From the cell containing the given text, extract its center point as (x, y) coordinate. 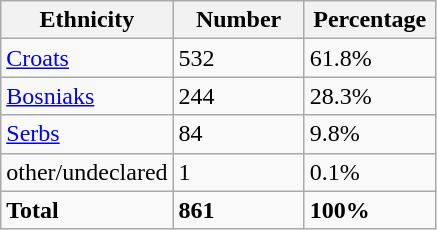
532 (238, 58)
other/undeclared (87, 172)
28.3% (370, 96)
0.1% (370, 172)
Ethnicity (87, 20)
9.8% (370, 134)
Number (238, 20)
Serbs (87, 134)
Percentage (370, 20)
861 (238, 210)
244 (238, 96)
100% (370, 210)
84 (238, 134)
1 (238, 172)
61.8% (370, 58)
Croats (87, 58)
Bosniaks (87, 96)
Total (87, 210)
